Determine the [X, Y] coordinate at the center of the cell enclosing the given text.  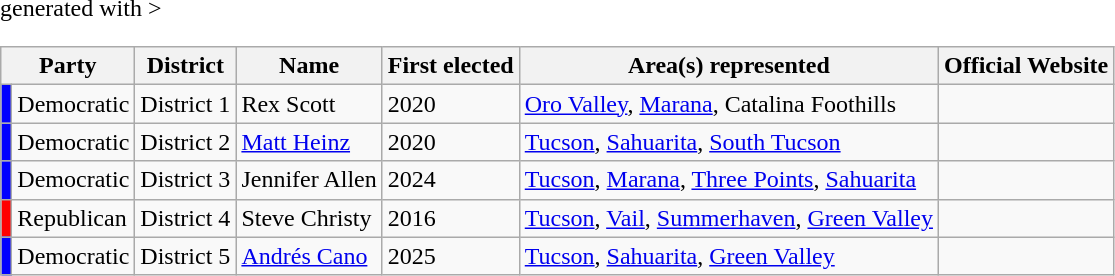
Jennifer Allen [309, 180]
District 1 [186, 104]
Matt Heinz [309, 142]
Republican [74, 218]
Rex Scott [309, 104]
2025 [450, 256]
Oro Valley, Marana, Catalina Foothills [728, 104]
District 3 [186, 180]
Steve Christy [309, 218]
Name [309, 66]
Tucson, Sahuarita, Green Valley [728, 256]
Tucson, Vail, Summerhaven, Green Valley [728, 218]
District 4 [186, 218]
District 2 [186, 142]
2016 [450, 218]
First elected [450, 66]
Official Website [1026, 66]
2024 [450, 180]
District [186, 66]
Tucson, Sahuarita, South Tucson [728, 142]
District 5 [186, 256]
Party [68, 66]
Area(s) represented [728, 66]
Andrés Cano [309, 256]
Tucson, Marana, Three Points, Sahuarita [728, 180]
